Determine the (X, Y) coordinate at the center of the cell enclosing the given text.  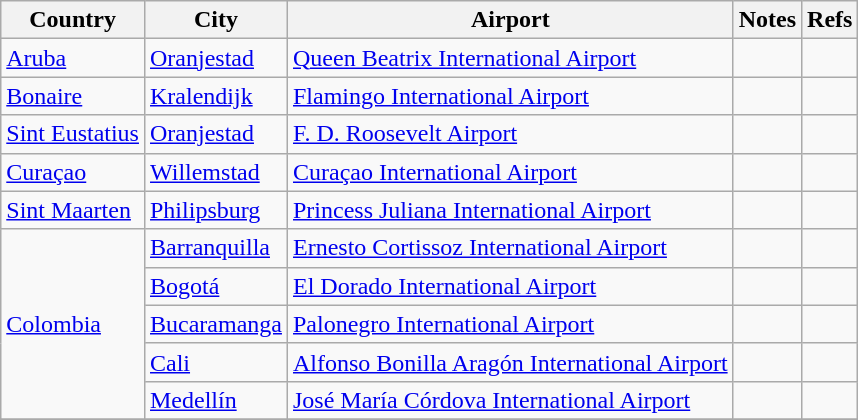
Colombia (73, 324)
Bucaramanga (216, 324)
Notes (767, 20)
Queen Beatrix International Airport (510, 58)
Barranquilla (216, 248)
Willemstad (216, 172)
Alfonso Bonilla Aragón International Airport (510, 362)
Aruba (73, 58)
Curaçao International Airport (510, 172)
José María Córdova International Airport (510, 400)
Bonaire (73, 96)
Country (73, 20)
Bogotá (216, 286)
City (216, 20)
Kralendijk (216, 96)
Ernesto Cortissoz International Airport (510, 248)
Curaçao (73, 172)
Medellín (216, 400)
Philipsburg (216, 210)
Palonegro International Airport (510, 324)
Flamingo International Airport (510, 96)
Refs (830, 20)
Sint Maarten (73, 210)
Cali (216, 362)
Airport (510, 20)
El Dorado International Airport (510, 286)
F. D. Roosevelt Airport (510, 134)
Princess Juliana International Airport (510, 210)
Sint Eustatius (73, 134)
